Scan for the cell matching the given text and deliver its (X, Y) coordinate at center. 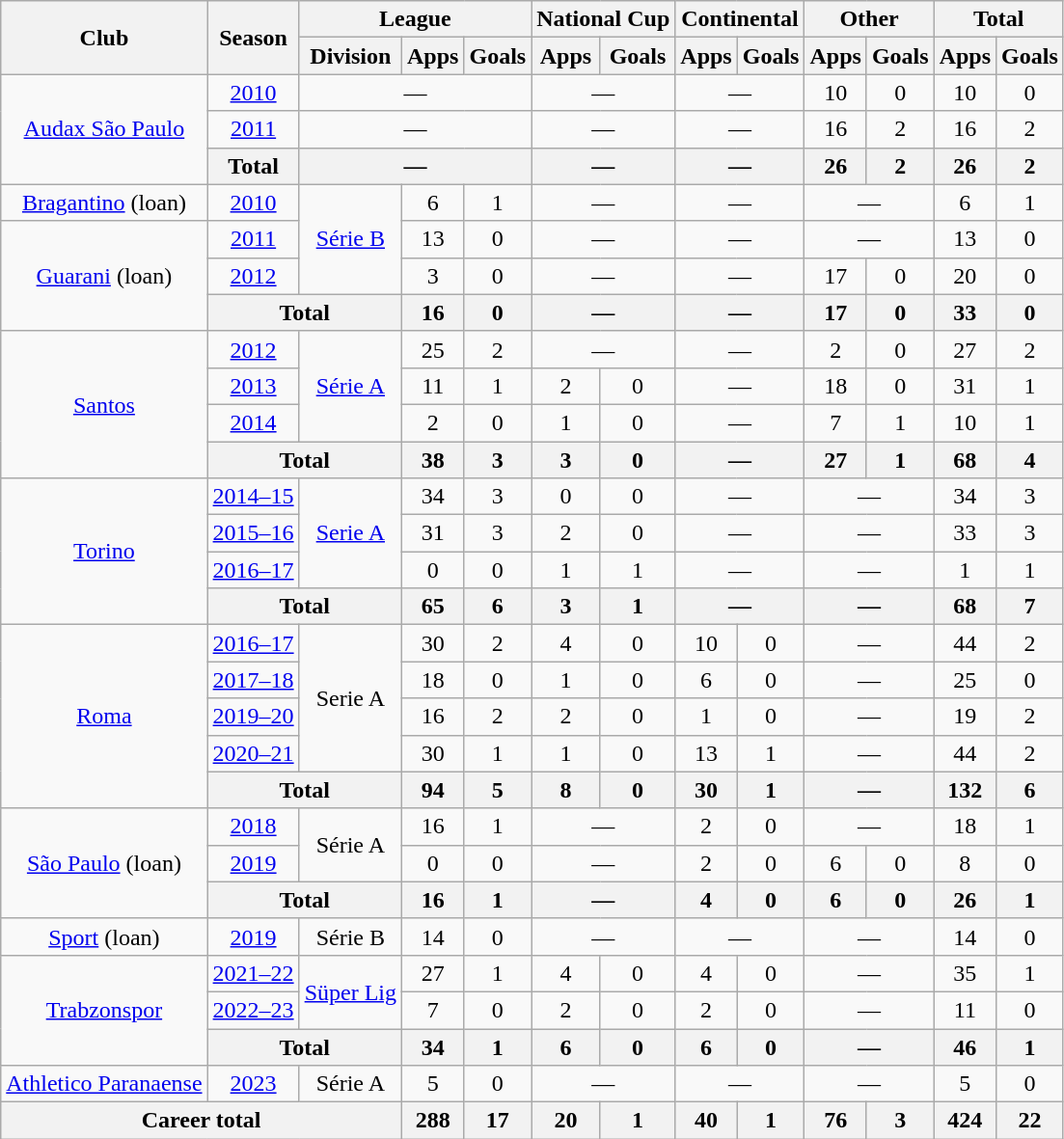
2015–16 (253, 533)
Season (253, 38)
2021–22 (253, 973)
46 (965, 1046)
38 (433, 460)
2020–21 (253, 753)
288 (433, 1121)
94 (433, 790)
Division (350, 56)
35 (965, 973)
Career total (202, 1121)
Bragantino (loan) (104, 203)
2014–15 (253, 497)
Club (104, 38)
424 (965, 1121)
76 (835, 1121)
Sport (loan) (104, 936)
2013 (253, 386)
2014 (253, 422)
2017–18 (253, 680)
Continental (740, 19)
League (415, 19)
Torino (104, 552)
2022–23 (253, 1010)
Audax São Paulo (104, 129)
19 (965, 717)
Guarani (loan) (104, 276)
2018 (253, 827)
Other (869, 19)
Trabzonspor (104, 1010)
40 (706, 1121)
132 (965, 790)
Roma (104, 717)
Athletico Paranaense (104, 1084)
65 (433, 607)
National Cup (604, 19)
2019–20 (253, 717)
Santos (104, 404)
Süper Lig (350, 991)
22 (1030, 1121)
2023 (253, 1084)
São Paulo (loan) (104, 863)
